Detect which cell encompasses the target text, then output its (x, y) center coordinate. 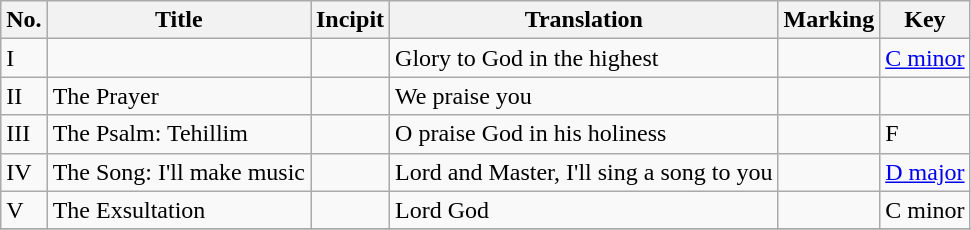
O praise God in his holiness (584, 134)
Title (178, 20)
The Psalm: Tehillim (178, 134)
III (24, 134)
II (24, 96)
Incipit (350, 20)
The Exsultation (178, 210)
Translation (584, 20)
IV (24, 172)
The Song: I'll make music (178, 172)
Lord God (584, 210)
We praise you (584, 96)
I (24, 58)
The Prayer (178, 96)
D major (925, 172)
No. (24, 20)
Lord and Master, I'll sing a song to you (584, 172)
Glory to God in the highest (584, 58)
Key (925, 20)
F (925, 134)
V (24, 210)
Marking (829, 20)
